Scan for the cell matching the given text and deliver its [x, y] coordinate at center. 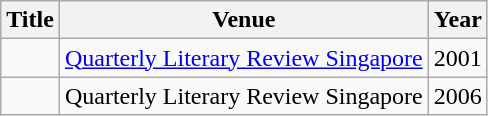
Year [458, 20]
Venue [244, 20]
2001 [458, 58]
2006 [458, 96]
Title [30, 20]
